From the cell containing the given text, extract its center point as [x, y] coordinate. 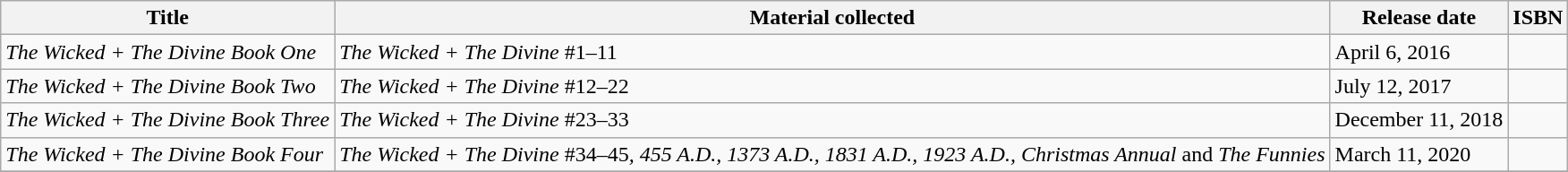
The Wicked + The Divine Book One [168, 52]
The Wicked + The Divine #34–45, 455 A.D., 1373 A.D., 1831 A.D., 1923 A.D., Christmas Annual and The Funnies [832, 154]
July 12, 2017 [1419, 86]
The Wicked + The Divine #12–22 [832, 86]
ISBN [1538, 18]
The Wicked + The Divine #23–33 [832, 120]
Material collected [832, 18]
The Wicked + The Divine #1–11 [832, 52]
March 11, 2020 [1419, 154]
The Wicked + The Divine Book Four [168, 154]
The Wicked + The Divine Book Two [168, 86]
The Wicked + The Divine Book Three [168, 120]
December 11, 2018 [1419, 120]
April 6, 2016 [1419, 52]
Title [168, 18]
Release date [1419, 18]
